Capture the cell that displays the provided text and extract its (x, y) central coordinate. 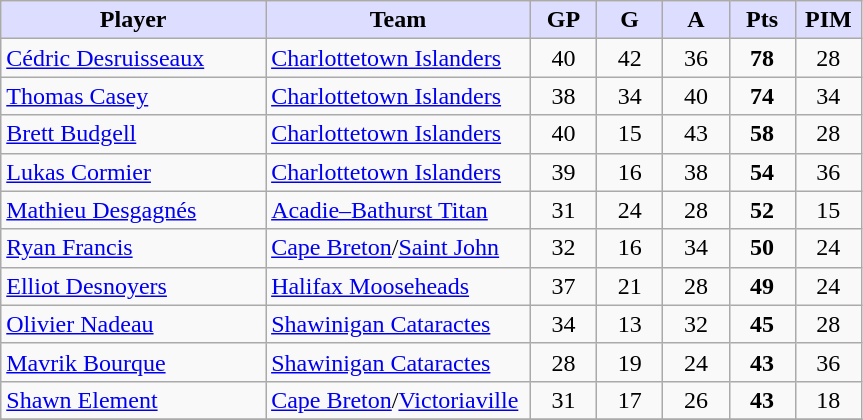
39 (563, 172)
74 (762, 96)
G (630, 20)
Cape Breton/Victoriaville (398, 400)
49 (762, 286)
Mathieu Desgagnés (134, 210)
58 (762, 134)
A (696, 20)
PIM (828, 20)
13 (630, 324)
Acadie–Bathurst Titan (398, 210)
52 (762, 210)
Pts (762, 20)
Olivier Nadeau (134, 324)
37 (563, 286)
Team (398, 20)
19 (630, 362)
78 (762, 58)
54 (762, 172)
42 (630, 58)
Elliot Desnoyers (134, 286)
Ryan Francis (134, 248)
Cape Breton/Saint John (398, 248)
Thomas Casey (134, 96)
45 (762, 324)
Lukas Cormier (134, 172)
Cédric Desruisseaux (134, 58)
17 (630, 400)
Shawn Element (134, 400)
50 (762, 248)
Mavrik Bourque (134, 362)
Halifax Mooseheads (398, 286)
21 (630, 286)
26 (696, 400)
GP (563, 20)
18 (828, 400)
Player (134, 20)
Brett Budgell (134, 134)
